Search for the cell housing the specified text and yield its [x, y] center coordinate. 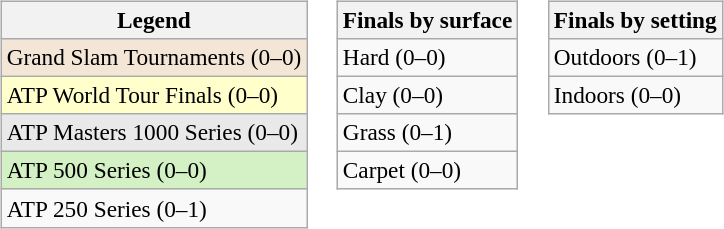
Grass (0–1) [427, 133]
Finals by setting [635, 20]
Outdoors (0–1) [635, 57]
ATP World Tour Finals (0–0) [154, 95]
ATP 500 Series (0–0) [154, 171]
Finals by surface [427, 20]
ATP Masters 1000 Series (0–0) [154, 133]
ATP 250 Series (0–1) [154, 208]
Carpet (0–0) [427, 171]
Grand Slam Tournaments (0–0) [154, 57]
Indoors (0–0) [635, 95]
Hard (0–0) [427, 57]
Clay (0–0) [427, 95]
Legend [154, 20]
